Return the [X, Y] coordinate for the center point of the cell that contains the specified text.  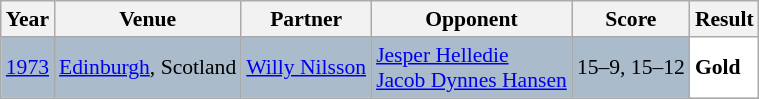
15–9, 15–12 [631, 68]
Edinburgh, Scotland [148, 68]
Partner [306, 19]
Score [631, 19]
Willy Nilsson [306, 68]
Jesper Helledie Jacob Dynnes Hansen [472, 68]
1973 [28, 68]
Gold [724, 68]
Venue [148, 19]
Year [28, 19]
Opponent [472, 19]
Result [724, 19]
